For the text-containing cell, return its midpoint in (x, y) coordinate format. 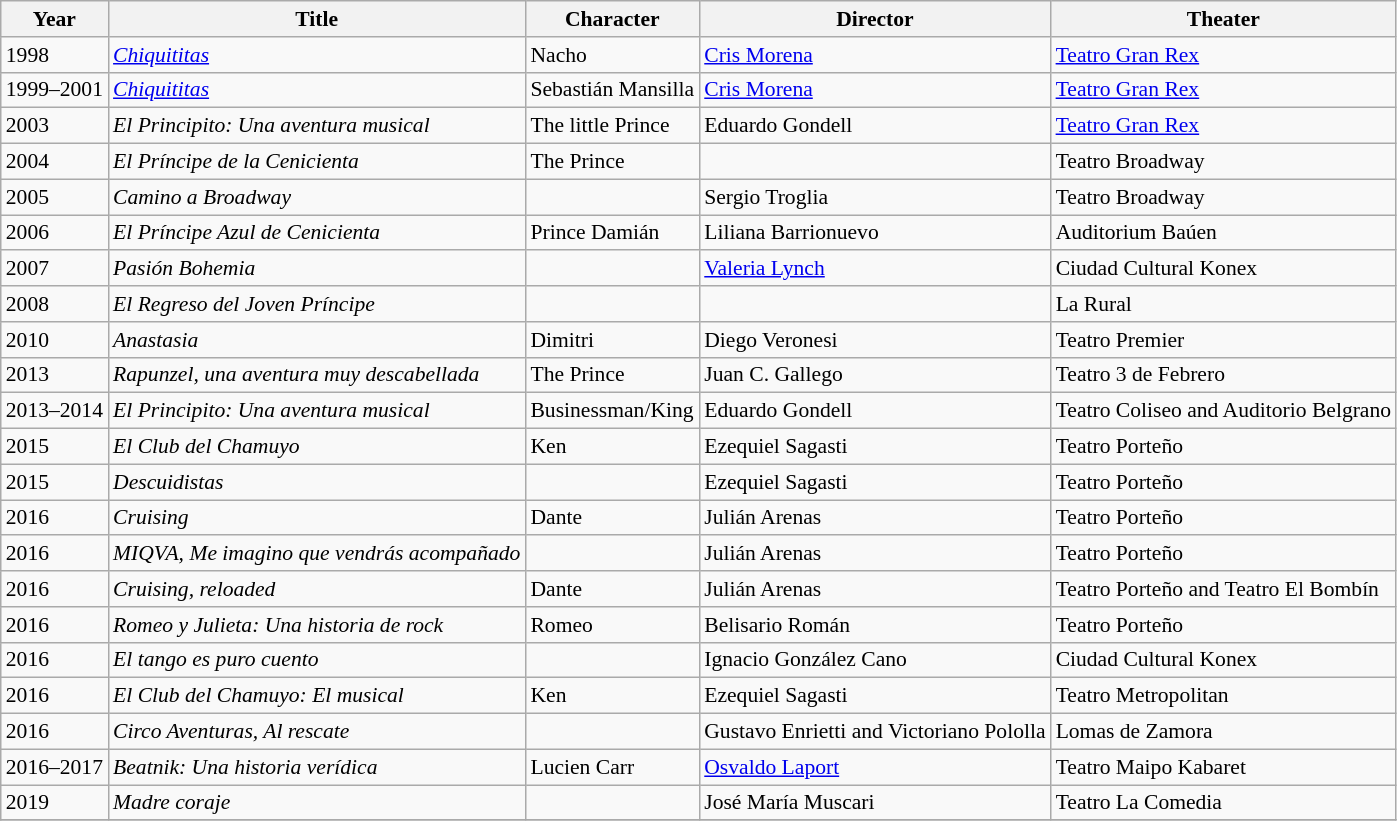
El tango es puro cuento (316, 660)
2003 (54, 126)
2007 (54, 269)
El Club del Chamuyo: El musical (316, 696)
2004 (54, 162)
Teatro 3 de Febrero (1224, 375)
2010 (54, 340)
Businessman/King (612, 411)
Teatro La Comedia (1224, 803)
Descuidistas (316, 482)
Director (874, 19)
Theater (1224, 19)
Anastasia (316, 340)
Lomas de Zamora (1224, 732)
Cruising, reloaded (316, 589)
Circo Aventuras, Al rescate (316, 732)
Teatro Premier (1224, 340)
Sergio Troglia (874, 197)
The little Prince (612, 126)
2008 (54, 304)
Dimitri (612, 340)
Title (316, 19)
2013–2014 (54, 411)
Year (54, 19)
Sebastián Mansilla (612, 90)
Valeria Lynch (874, 269)
Teatro Coliseo and Auditorio Belgrano (1224, 411)
Romeo (612, 625)
Madre coraje (316, 803)
Teatro Porteño and Teatro El Bombín (1224, 589)
2006 (54, 233)
Belisario Román (874, 625)
Osvaldo Laport (874, 767)
Character (612, 19)
El Príncipe Azul de Cenicienta (316, 233)
Auditorium Baúen (1224, 233)
Rapunzel, una aventura muy descabellada (316, 375)
Pasión Bohemia (316, 269)
Teatro Metropolitan (1224, 696)
Nacho (612, 55)
2013 (54, 375)
El Club del Chamuyo (316, 447)
El Regreso del Joven Príncipe (316, 304)
José María Muscari (874, 803)
Gustavo Enrietti and Victoriano Pololla (874, 732)
Juan C. Gallego (874, 375)
Liliana Barrionuevo (874, 233)
Teatro Maipo Kabaret (1224, 767)
Diego Veronesi (874, 340)
El Príncipe de la Cenicienta (316, 162)
Ignacio González Cano (874, 660)
2016–2017 (54, 767)
1999–2001 (54, 90)
Cruising (316, 518)
Beatnik: Una historia verídica (316, 767)
Romeo y Julieta: Una historia de rock (316, 625)
1998 (54, 55)
2005 (54, 197)
Prince Damián (612, 233)
MIQVA, Me imagino que vendrás acompañado (316, 554)
La Rural (1224, 304)
Camino a Broadway (316, 197)
Lucien Carr (612, 767)
2019 (54, 803)
